Output the [x, y] coordinate of the center of the cell containing the given text.  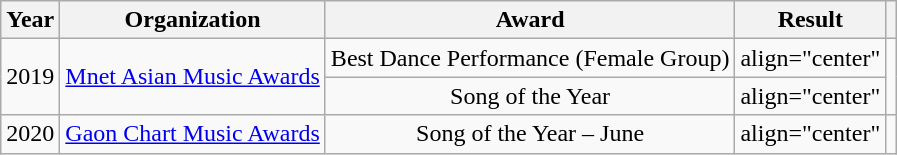
Song of the Year [530, 96]
Song of the Year – June [530, 134]
Mnet Asian Music Awards [193, 77]
Year [30, 20]
2020 [30, 134]
Gaon Chart Music Awards [193, 134]
Best Dance Performance (Female Group) [530, 58]
Organization [193, 20]
Award [530, 20]
2019 [30, 77]
Result [810, 20]
